Find where the given text appears and provide that cell's center as [x, y] coordinate. 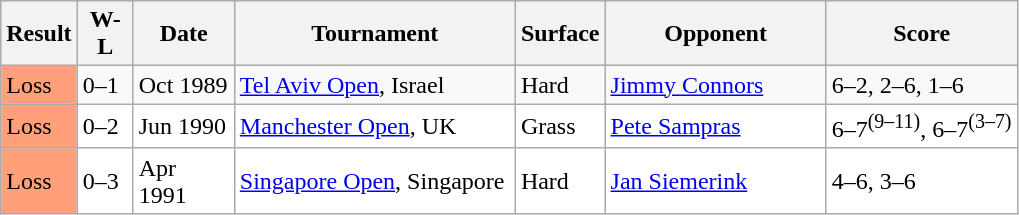
Tel Aviv Open, Israel [374, 85]
Jimmy Connors [716, 85]
6–2, 2–6, 1–6 [922, 85]
0–3 [105, 180]
Oct 1989 [184, 85]
Jan Siemerink [716, 180]
Result [39, 34]
Singapore Open, Singapore [374, 180]
4–6, 3–6 [922, 180]
0–2 [105, 126]
Tournament [374, 34]
Jun 1990 [184, 126]
Grass [560, 126]
Opponent [716, 34]
6–7(9–11), 6–7(3–7) [922, 126]
W-L [105, 34]
Pete Sampras [716, 126]
0–1 [105, 85]
Manchester Open, UK [374, 126]
Score [922, 34]
Date [184, 34]
Apr 1991 [184, 180]
Surface [560, 34]
